Detect which cell encompasses the target text, then output its [X, Y] center coordinate. 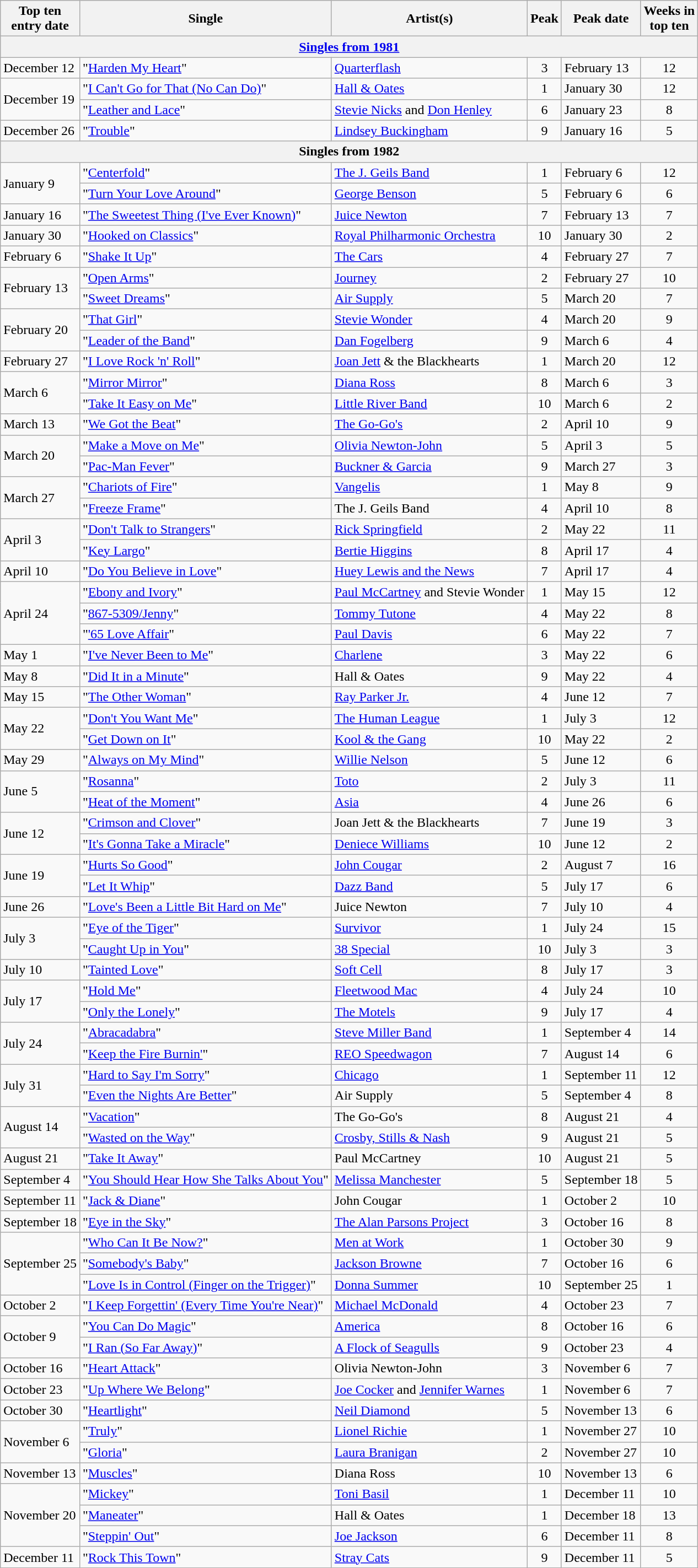
December 12 [40, 68]
"Leather and Lace" [205, 110]
"Vacation" [205, 1117]
"Eye in the Sky" [205, 1221]
A Flock of Seagulls [429, 1348]
Peak date [601, 19]
"Centerfold" [205, 173]
"Abracadabra" [205, 1033]
The Human League [429, 718]
Donna Summer [429, 1285]
"The Other Woman" [205, 697]
"Shake It Up" [205, 256]
Peak [545, 19]
Rick Springfield [429, 529]
August 7 [601, 865]
Vangelis [429, 487]
"Rock This Town" [205, 1557]
Dazz Band [429, 886]
"Only the Lonely" [205, 1012]
"Heartlight" [205, 1410]
"Turn Your Love Around" [205, 193]
38 Special [429, 949]
"Take It Away" [205, 1159]
"Heart Attack" [205, 1368]
15 [669, 928]
Laura Branigan [429, 1452]
"Who Can It Be Now?" [205, 1242]
"Sweet Dreams" [205, 299]
Paul McCartney and Stevie Wonder [429, 592]
"Ebony and Ivory" [205, 592]
The Alan Parsons Project [429, 1221]
October 9 [40, 1337]
Bertie Higgins [429, 550]
December 19 [40, 99]
Quarterflash [429, 68]
"Caught Up in You" [205, 949]
"I Ran (So Far Away)" [205, 1348]
"Harden My Heart" [205, 68]
"Hurts So Good" [205, 865]
"Mickey" [205, 1494]
Jackson Browne [429, 1263]
Willie Nelson [429, 760]
16 [669, 865]
Tommy Tutone [429, 613]
REO Speedwagon [429, 1054]
Chicago [429, 1075]
Asia [429, 802]
"Maneater" [205, 1515]
Lionel Richie [429, 1431]
Lindsey Buckingham [429, 131]
Single [205, 19]
Melissa Manchester [429, 1179]
"You Can Do Magic" [205, 1327]
Joe Cocker and Jennifer Warnes [429, 1389]
"Get Down on It" [205, 739]
July 31 [40, 1085]
"Up Where We Belong" [205, 1389]
"Gloria" [205, 1452]
"Hooked on Classics" [205, 235]
"Don't You Want Me" [205, 718]
Survivor [429, 928]
"'65 Love Affair" [205, 634]
Journey [429, 277]
"Hard to Say I'm Sorry" [205, 1075]
America [429, 1327]
"I Keep Forgettin' (Every Time You're Near)" [205, 1306]
Huey Lewis and the News [429, 571]
"Make a Move on Me" [205, 445]
Top tenentry date [40, 19]
"I Love Rock 'n' Roll" [205, 362]
The Motels [429, 1012]
"Let It Whip" [205, 886]
"Steppin' Out" [205, 1536]
"You Should Hear How She Talks About You" [205, 1179]
Joe Jackson [429, 1536]
June 5 [40, 791]
Deniece Williams [429, 844]
November 20 [40, 1515]
"We Got the Beat" [205, 424]
Paul Davis [429, 634]
Crosby, Stills & Nash [429, 1138]
"That Girl" [205, 320]
February 20 [40, 330]
"Leader of the Band" [205, 341]
"Did It in a Minute" [205, 676]
Paul McCartney [429, 1159]
"Crimson and Clover" [205, 823]
January 9 [40, 183]
"Chariots of Fire" [205, 487]
April 24 [40, 613]
Men at Work [429, 1242]
"Rosanna" [205, 781]
Toni Basil [429, 1494]
Singles from 1982 [350, 152]
"Don't Talk to Strangers" [205, 529]
"Muscles" [205, 1473]
"Jack & Diane" [205, 1200]
Singles from 1981 [350, 47]
"Tainted Love" [205, 970]
Fleetwood Mac [429, 991]
Artist(s) [429, 19]
"Love Is in Control (Finger on the Trigger)" [205, 1285]
Stray Cats [429, 1557]
December 26 [40, 131]
"Pac-Man Fever" [205, 466]
"I Can't Go for That (No Can Do)" [205, 89]
"Eye of the Tiger" [205, 928]
Michael McDonald [429, 1306]
"I've Never Been to Me" [205, 655]
Dan Fogelberg [429, 341]
Charlene [429, 655]
"Trouble" [205, 131]
Steve Miller Band [429, 1033]
Buckner & Garcia [429, 466]
"It's Gonna Take a Miracle" [205, 844]
Weeks intop ten [669, 19]
Soft Cell [429, 970]
Ray Parker Jr. [429, 697]
The Cars [429, 256]
"Hold Me" [205, 991]
Royal Philharmonic Orchestra [429, 235]
George Benson [429, 193]
Toto [429, 781]
Stevie Nicks and Don Henley [429, 110]
"Key Largo" [205, 550]
"Open Arms" [205, 277]
14 [669, 1033]
"Even the Nights Are Better" [205, 1096]
"Heat of the Moment" [205, 802]
"Love's Been a Little Bit Hard on Me" [205, 907]
"Always on My Mind" [205, 760]
"Keep the Fire Burnin'" [205, 1054]
May 29 [40, 760]
"Wasted on the Way" [205, 1138]
March 13 [40, 424]
Kool & the Gang [429, 739]
Little River Band [429, 403]
December 18 [601, 1515]
13 [669, 1515]
"The Sweetest Thing (I've Ever Known)" [205, 214]
"Mirror Mirror" [205, 382]
January 23 [601, 110]
May 1 [40, 655]
"Take It Easy on Me" [205, 403]
"Somebody's Baby" [205, 1263]
Neil Diamond [429, 1410]
"Truly" [205, 1431]
"Freeze Frame" [205, 508]
"867-5309/Jenny" [205, 613]
"Do You Believe in Love" [205, 571]
Stevie Wonder [429, 320]
